Extract the [X, Y] coordinate from the center of the cell holding the provided text.  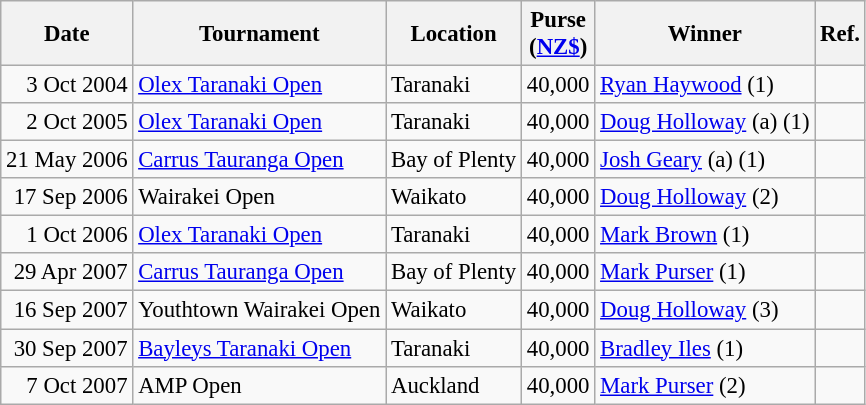
Auckland [454, 385]
Date [67, 34]
29 Apr 2007 [67, 273]
Mark Brown (1) [705, 235]
30 Sep 2007 [67, 348]
21 May 2006 [67, 160]
AMP Open [260, 385]
3 Oct 2004 [67, 85]
Bradley Iles (1) [705, 348]
Purse(NZ$) [558, 34]
Bayleys Taranaki Open [260, 348]
Mark Purser (2) [705, 385]
Location [454, 34]
17 Sep 2006 [67, 197]
Winner [705, 34]
Ryan Haywood (1) [705, 85]
2 Oct 2005 [67, 122]
Doug Holloway (3) [705, 310]
1 Oct 2006 [67, 235]
Mark Purser (1) [705, 273]
Youthtown Wairakei Open [260, 310]
7 Oct 2007 [67, 385]
16 Sep 2007 [67, 310]
Wairakei Open [260, 197]
Tournament [260, 34]
Ref. [840, 34]
Doug Holloway (a) (1) [705, 122]
Josh Geary (a) (1) [705, 160]
Doug Holloway (2) [705, 197]
